Locate the cell with the specified text and output its (X, Y) center coordinate. 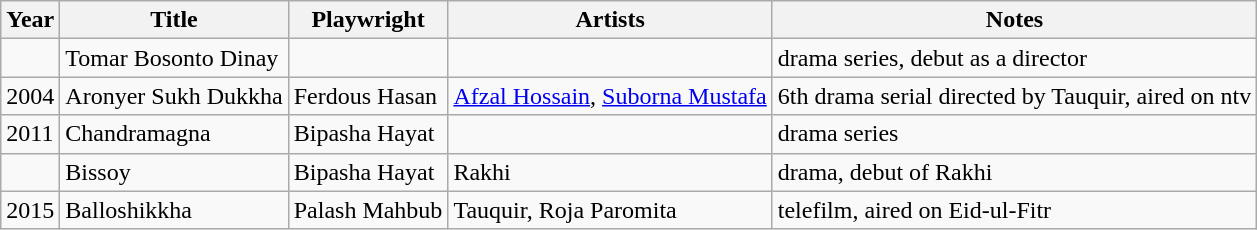
Aronyer Sukh Dukkha (174, 96)
2011 (30, 134)
telefilm, aired on Eid-ul-Fitr (1014, 210)
Chandramagna (174, 134)
drama series, debut as a director (1014, 58)
Notes (1014, 20)
2004 (30, 96)
Tauquir, Roja Paromita (610, 210)
Tomar Bosonto Dinay (174, 58)
Ferdous Hasan (368, 96)
6th drama serial directed by Tauquir, aired on ntv (1014, 96)
Title (174, 20)
Rakhi (610, 172)
Palash Mahbub (368, 210)
Artists (610, 20)
Afzal Hossain, Suborna Mustafa (610, 96)
drama series (1014, 134)
2015 (30, 210)
drama, debut of Rakhi (1014, 172)
Year (30, 20)
Bissoy (174, 172)
Playwright (368, 20)
Balloshikkha (174, 210)
